Output the (X, Y) coordinate of the center of the cell containing the given text.  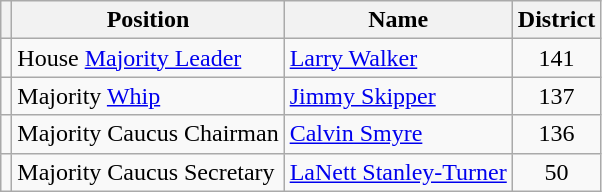
Majority Whip (148, 96)
Jimmy Skipper (398, 96)
136 (556, 134)
Larry Walker (398, 58)
LaNett Stanley-Turner (398, 172)
50 (556, 172)
District (556, 20)
141 (556, 58)
House Majority Leader (148, 58)
Position (148, 20)
Majority Caucus Secretary (148, 172)
Majority Caucus Chairman (148, 134)
137 (556, 96)
Name (398, 20)
Calvin Smyre (398, 134)
